Pinpoint the cell where the given text exists, returning its [x, y] midpoint coordinate. 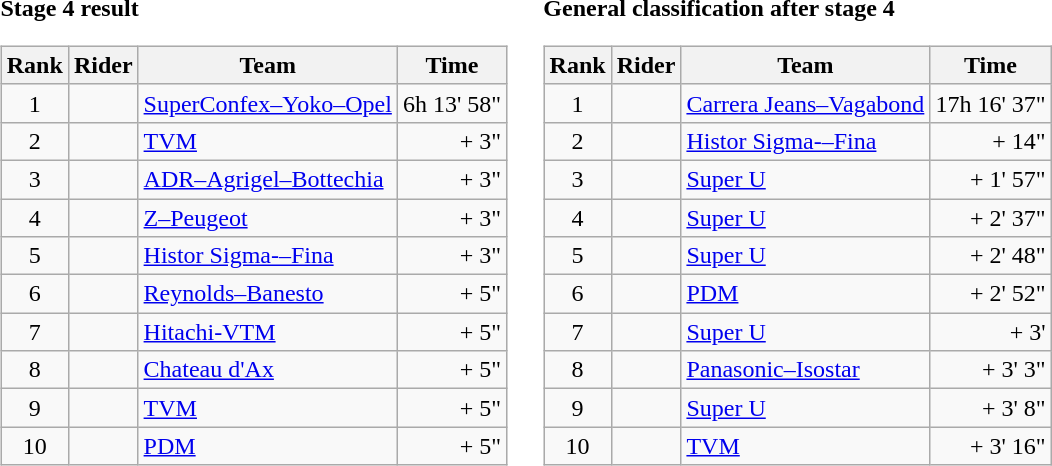
+ 3' 8" [990, 408]
ADR–Agrigel–Bottechia [268, 179]
Chateau d'Ax [268, 370]
Panasonic–Isostar [806, 370]
+ 2' 48" [990, 256]
6h 13' 58" [452, 103]
Reynolds–Banesto [268, 294]
+ 14" [990, 141]
+ 3' [990, 332]
Z–Peugeot [268, 217]
SuperConfex–Yoko–Opel [268, 103]
+ 2' 37" [990, 217]
+ 3' 16" [990, 446]
Carrera Jeans–Vagabond [806, 103]
+ 2' 52" [990, 294]
Hitachi-VTM [268, 332]
17h 16' 37" [990, 103]
+ 1' 57" [990, 179]
+ 3' 3" [990, 370]
